For the text-containing cell, return its midpoint in [X, Y] coordinate format. 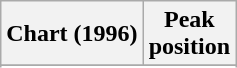
Peakposition [189, 34]
Chart (1996) [72, 34]
